Return (x, y) of the center of cell containing provided text 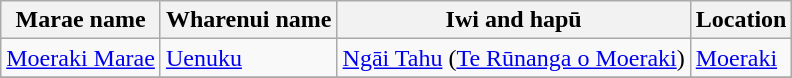
Marae name (81, 20)
Ngāi Tahu (Te Rūnanga o Moeraki) (514, 58)
Iwi and hapū (514, 20)
Moeraki (741, 58)
Wharenui name (248, 20)
Location (741, 20)
Uenuku (248, 58)
Moeraki Marae (81, 58)
